Locate the cell with the specified text and output its [x, y] center coordinate. 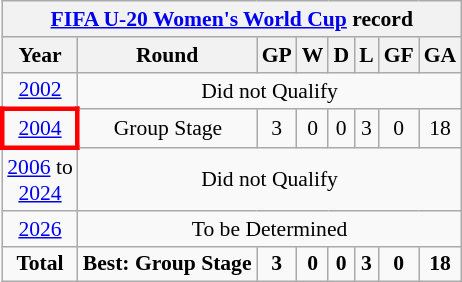
2006 to 2024 [40, 180]
2026 [40, 229]
D [341, 55]
W [313, 55]
Year [40, 55]
To be Determined [270, 229]
Best: Group Stage [168, 264]
2002 [40, 90]
Total [40, 264]
Round [168, 55]
GA [440, 55]
2004 [40, 130]
Group Stage [168, 130]
GP [277, 55]
GF [399, 55]
FIFA U-20 Women's World Cup record [232, 19]
L [366, 55]
